Output the (X, Y) coordinate of the center of the cell containing the given text.  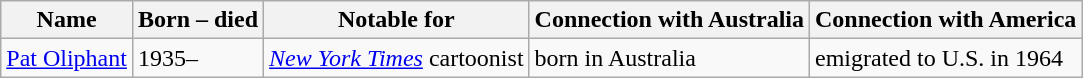
emigrated to U.S. in 1964 (946, 58)
1935– (198, 58)
New York Times cartoonist (397, 58)
Connection with Australia (669, 20)
Born – died (198, 20)
Name (67, 20)
Pat Oliphant (67, 58)
born in Australia (669, 58)
Notable for (397, 20)
Connection with America (946, 20)
